Capture the cell that displays the provided text and extract its (X, Y) central coordinate. 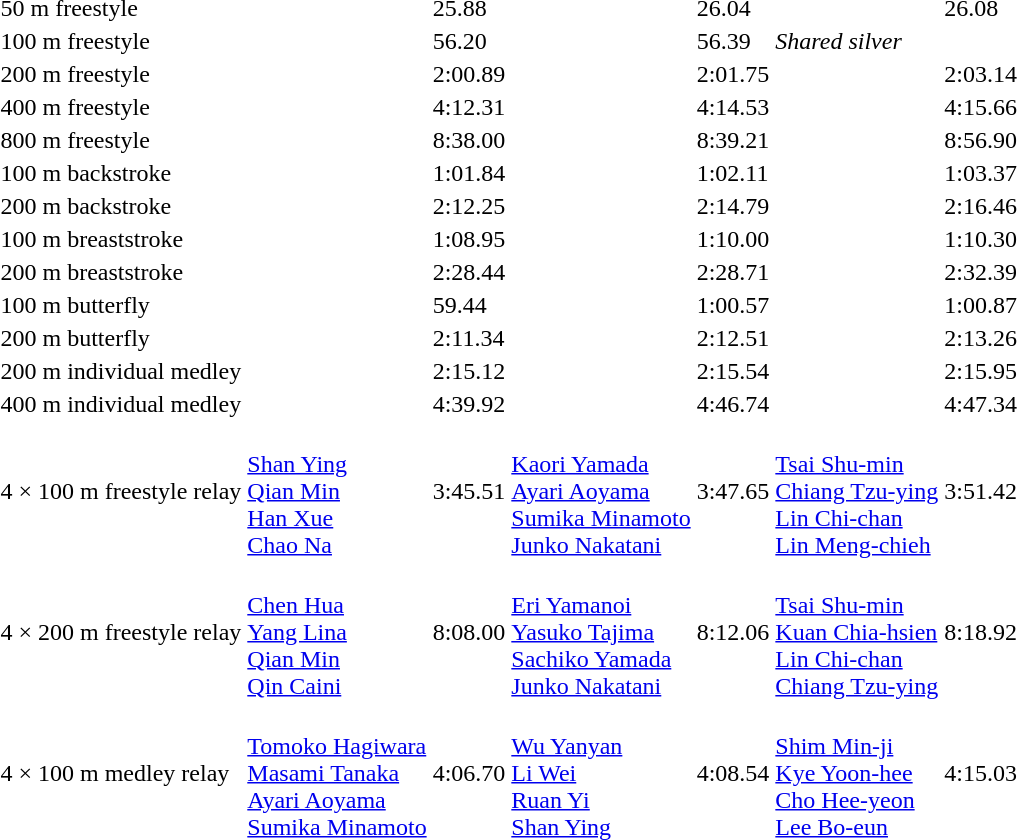
59.44 (469, 305)
2:15.54 (733, 371)
2:12.51 (733, 338)
2:15.12 (469, 371)
Tsai Shu-minKuan Chia-hsienLin Chi-chanChiang Tzu-ying (857, 632)
2:28.44 (469, 272)
2:28.71 (733, 272)
4:39.92 (469, 404)
1:01.84 (469, 173)
2:14.79 (733, 206)
Tsai Shu-minChiang Tzu-yingLin Chi-chanLin Meng-chieh (857, 491)
3:45.51 (469, 491)
8:12.06 (733, 632)
2:00.89 (469, 74)
1:08.95 (469, 239)
1:00.57 (733, 305)
Shan YingQian MinHan XueChao Na (337, 491)
8:38.00 (469, 140)
1:02.11 (733, 173)
Eri YamanoiYasuko TajimaSachiko YamadaJunko Nakatani (601, 632)
2:01.75 (733, 74)
8:08.00 (469, 632)
1:10.00 (733, 239)
Kaori YamadaAyari AoyamaSumika MinamotoJunko Nakatani (601, 491)
2:11.34 (469, 338)
4:14.53 (733, 107)
Shared silver (857, 41)
4:12.31 (469, 107)
4:46.74 (733, 404)
8:39.21 (733, 140)
2:12.25 (469, 206)
Chen HuaYang LinaQian MinQin Caini (337, 632)
3:47.65 (733, 491)
56.39 (733, 41)
56.20 (469, 41)
